Output the (x, y) coordinate of the center of the cell containing the given text.  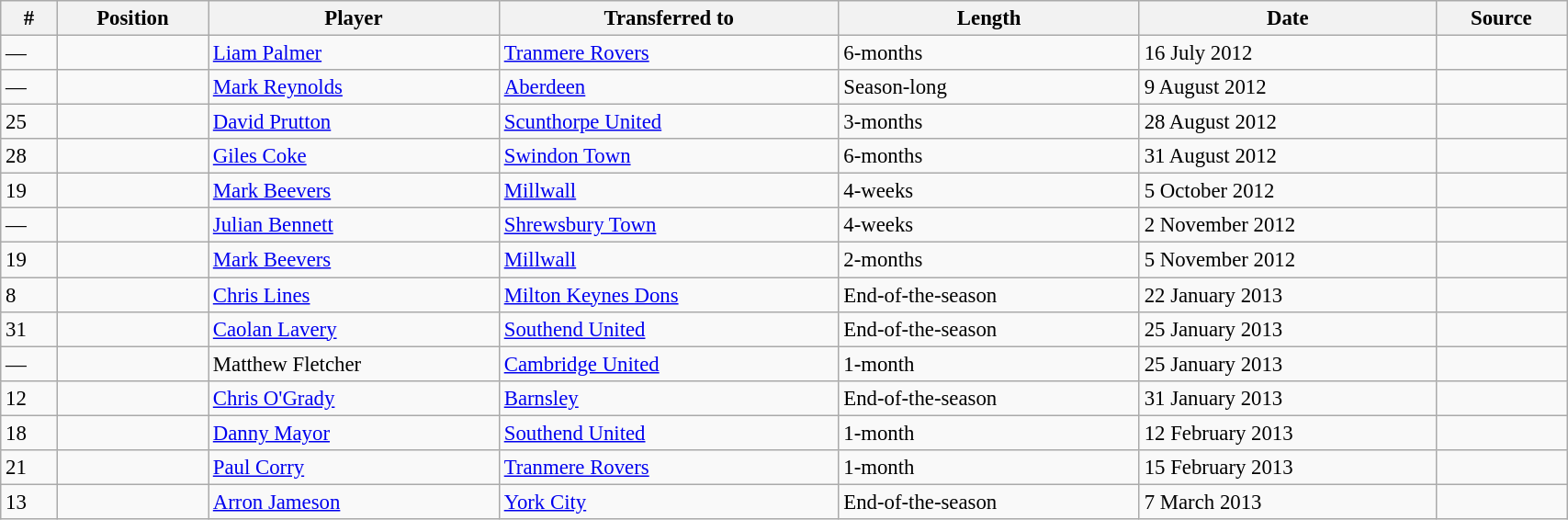
Chris O'Grady (353, 398)
Season-long (988, 87)
2-months (988, 260)
13 (29, 502)
Caolan Lavery (353, 329)
Paul Corry (353, 468)
5 October 2012 (1288, 191)
31 January 2013 (1288, 398)
15 February 2013 (1288, 468)
22 January 2013 (1288, 295)
Cambridge United (669, 364)
7 March 2013 (1288, 502)
12 (29, 398)
Length (988, 18)
Player (353, 18)
David Prutton (353, 122)
21 (29, 468)
Position (132, 18)
28 August 2012 (1288, 122)
Transferred to (669, 18)
Scunthorpe United (669, 122)
Matthew Fletcher (353, 364)
9 August 2012 (1288, 87)
Chris Lines (353, 295)
Source (1501, 18)
Danny Mayor (353, 433)
Barnsley (669, 398)
Mark Reynolds (353, 87)
28 (29, 156)
3-months (988, 122)
Giles Coke (353, 156)
Arron Jameson (353, 502)
31 (29, 329)
25 (29, 122)
Shrewsbury Town (669, 225)
Aberdeen (669, 87)
31 August 2012 (1288, 156)
Milton Keynes Dons (669, 295)
York City (669, 502)
5 November 2012 (1288, 260)
12 February 2013 (1288, 433)
Swindon Town (669, 156)
Liam Palmer (353, 53)
Julian Bennett (353, 225)
Date (1288, 18)
18 (29, 433)
# (29, 18)
8 (29, 295)
16 July 2012 (1288, 53)
2 November 2012 (1288, 225)
